Detect which cell encompasses the target text, then output its (X, Y) center coordinate. 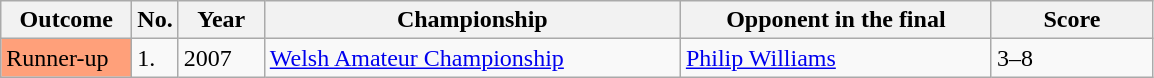
Championship (472, 20)
2007 (221, 58)
1. (155, 58)
3–8 (1072, 58)
Opponent in the final (836, 20)
No. (155, 20)
Score (1072, 20)
Outcome (66, 20)
Philip Williams (836, 58)
Year (221, 20)
Runner-up (66, 58)
Welsh Amateur Championship (472, 58)
